Output the (x, y) coordinate of the center of the cell containing the given text.  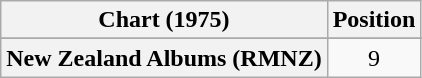
Chart (1975) (164, 20)
Position (374, 20)
New Zealand Albums (RMNZ) (164, 58)
9 (374, 58)
